Search for the cell housing the specified text and yield its [X, Y] center coordinate. 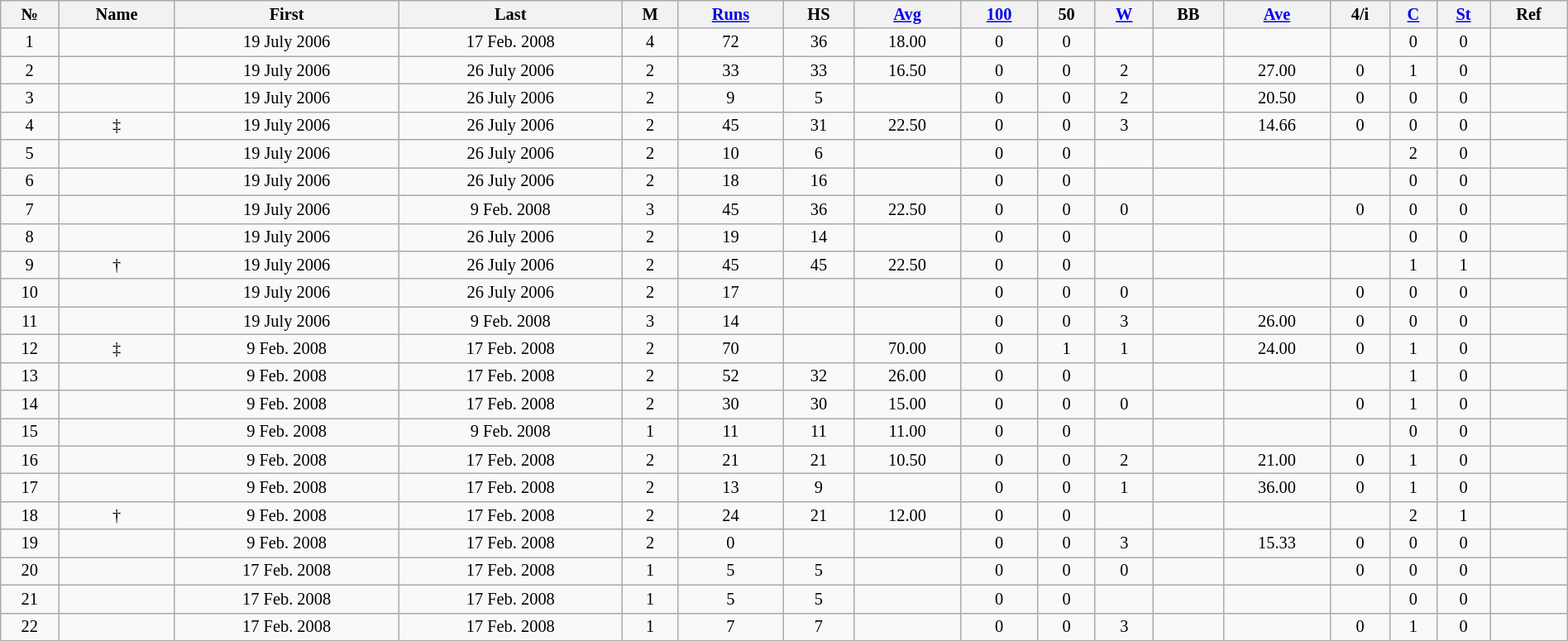
27.00 [1277, 70]
W [1124, 14]
Last [511, 14]
№ [30, 14]
15.00 [908, 404]
C [1414, 14]
52 [731, 376]
12.00 [908, 515]
8 [30, 237]
21.00 [1277, 460]
18.00 [908, 42]
HS [819, 14]
14.66 [1277, 126]
32 [819, 376]
Ref [1529, 14]
12 [30, 348]
15.33 [1277, 543]
24 [731, 515]
Ave [1277, 14]
100 [999, 14]
BB [1188, 14]
16.50 [908, 70]
31 [819, 126]
70.00 [908, 348]
10.50 [908, 460]
72 [731, 42]
15 [30, 432]
11.00 [908, 432]
First [286, 14]
50 [1067, 14]
70 [731, 348]
24.00 [1277, 348]
20 [30, 571]
22 [30, 627]
St [1463, 14]
M [650, 14]
Runs [731, 14]
4/i [1360, 14]
20.50 [1277, 98]
36.00 [1277, 487]
Avg [908, 14]
Name [117, 14]
